Search for the cell housing the specified text and yield its (X, Y) center coordinate. 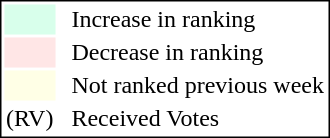
Received Votes (198, 119)
Not ranked previous week (198, 85)
Increase in ranking (198, 19)
Decrease in ranking (198, 53)
(RV) (29, 119)
